Return the [X, Y] coordinate for the center point of the cell that contains the specified text.  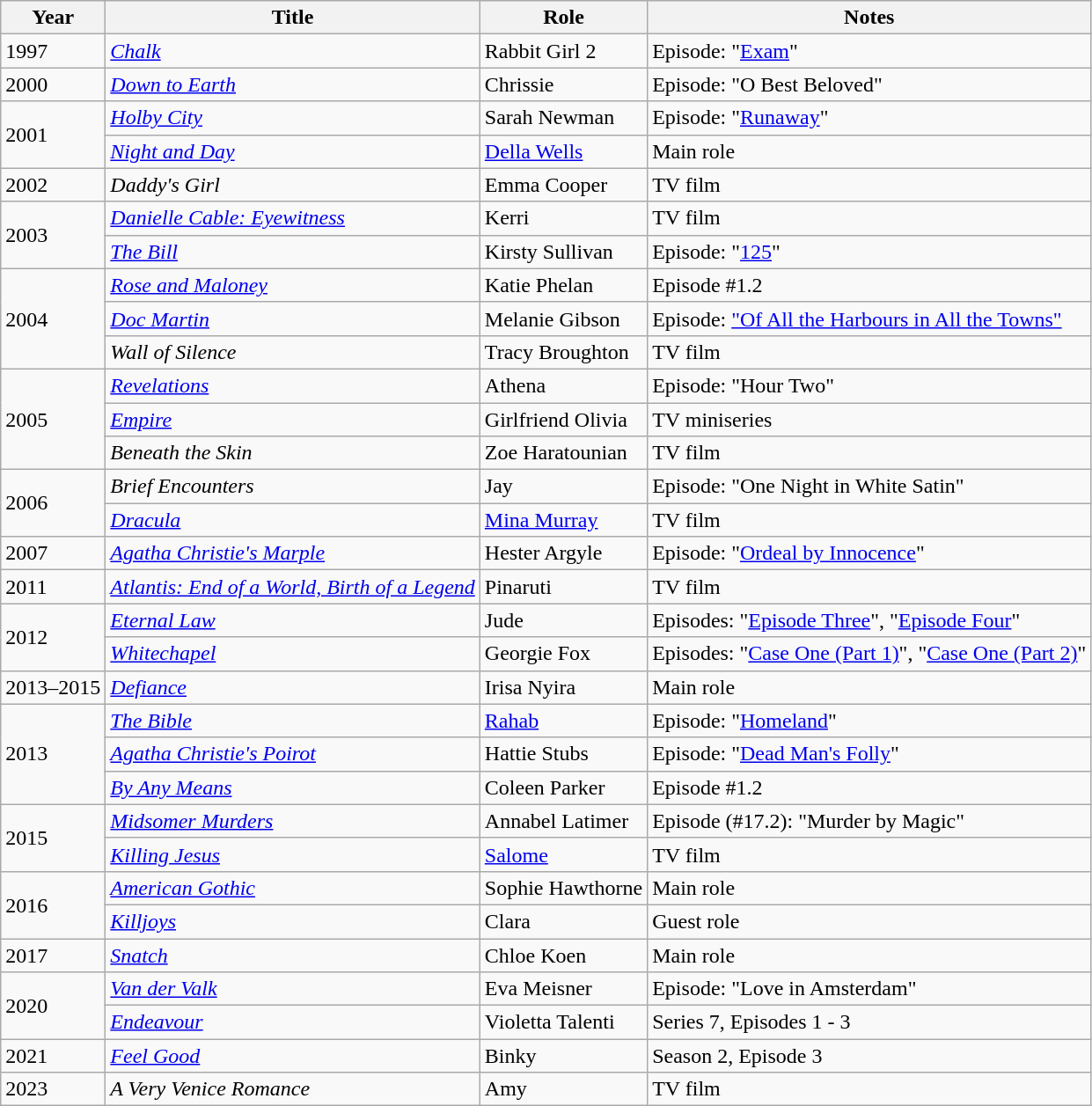
The Bible [293, 721]
Binky [563, 1056]
2015 [53, 838]
A Very Venice Romance [293, 1089]
Rose and Maloney [293, 285]
Defiance [293, 687]
Down to Earth [293, 84]
Atlantis: End of a World, Birth of a Legend [293, 587]
Jude [563, 620]
Episodes: "Case One (Part 1)", "Case One (Part 2)" [869, 654]
Chalk [293, 51]
Athena [563, 385]
2016 [53, 905]
Episode: "Love in Amsterdam" [869, 989]
Endeavour [293, 1022]
2006 [53, 503]
1997 [53, 51]
Kerri [563, 218]
Night and Day [293, 151]
Episode: "Homeland" [869, 721]
American Gothic [293, 888]
2005 [53, 419]
Melanie Gibson [563, 319]
Mina Murray [563, 520]
Dracula [293, 520]
2001 [53, 135]
Sarah Newman [563, 118]
Title [293, 18]
2013–2015 [53, 687]
2003 [53, 235]
2004 [53, 319]
Katie Phelan [563, 285]
Holby City [293, 118]
Sophie Hawthorne [563, 888]
Episode: "Hour Two" [869, 385]
Snatch [293, 955]
Hattie Stubs [563, 754]
Episode: "Dead Man's Folly" [869, 754]
Pinaruti [563, 587]
Violetta Talenti [563, 1022]
Daddy's Girl [293, 185]
Notes [869, 18]
Clara [563, 921]
Irisa Nyira [563, 687]
Agatha Christie's Poirot [293, 754]
Jay [563, 487]
Episode: "Of All the Harbours in All the Towns" [869, 319]
2011 [53, 587]
Episode: "Exam" [869, 51]
Amy [563, 1089]
2017 [53, 955]
Coleen Parker [563, 787]
Chloe Koen [563, 955]
Series 7, Episodes 1 - 3 [869, 1022]
Episode: "One Night in White Satin" [869, 487]
Empire [293, 420]
Danielle Cable: Eyewitness [293, 218]
2023 [53, 1089]
Tracy Broughton [563, 352]
Agatha Christie's Marple [293, 553]
Brief Encounters [293, 487]
Emma Cooper [563, 185]
By Any Means [293, 787]
Chrissie [563, 84]
Episode: "Ordeal by Innocence" [869, 553]
2012 [53, 637]
Eva Meisner [563, 989]
Rahab [563, 721]
Rabbit Girl 2 [563, 51]
Wall of Silence [293, 352]
Year [53, 18]
Georgie Fox [563, 654]
2013 [53, 754]
Episodes: "Episode Three", "Episode Four" [869, 620]
Episode: "125" [869, 252]
Season 2, Episode 3 [869, 1056]
Episode (#17.2): "Murder by Magic" [869, 821]
Salome [563, 854]
Eternal Law [293, 620]
Doc Martin [293, 319]
2020 [53, 1006]
2000 [53, 84]
Episode: "O Best Beloved" [869, 84]
Girlfriend Olivia [563, 420]
Killing Jesus [293, 854]
Midsomer Murders [293, 821]
Episode: "Runaway" [869, 118]
Role [563, 18]
TV miniseries [869, 420]
Revelations [293, 385]
Guest role [869, 921]
2002 [53, 185]
Kirsty Sullivan [563, 252]
Zoe Haratounian [563, 453]
Feel Good [293, 1056]
Annabel Latimer [563, 821]
Van der Valk [293, 989]
Beneath the Skin [293, 453]
Hester Argyle [563, 553]
2007 [53, 553]
Whitechapel [293, 654]
2021 [53, 1056]
The Bill [293, 252]
Della Wells [563, 151]
Killjoys [293, 921]
